Locate the cell with the specified text and output its (x, y) center coordinate. 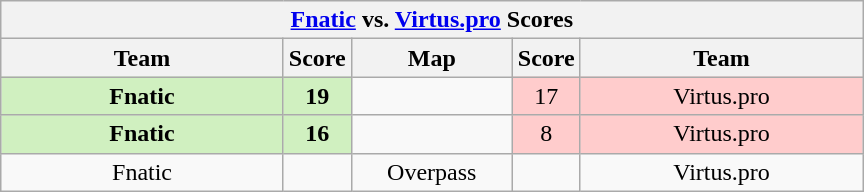
Fnatic vs. Virtus.pro Scores (432, 20)
17 (546, 96)
19 (317, 96)
Map (432, 58)
16 (317, 134)
8 (546, 134)
Overpass (432, 172)
